Determine the (X, Y) coordinate at the center of the cell enclosing the given text.  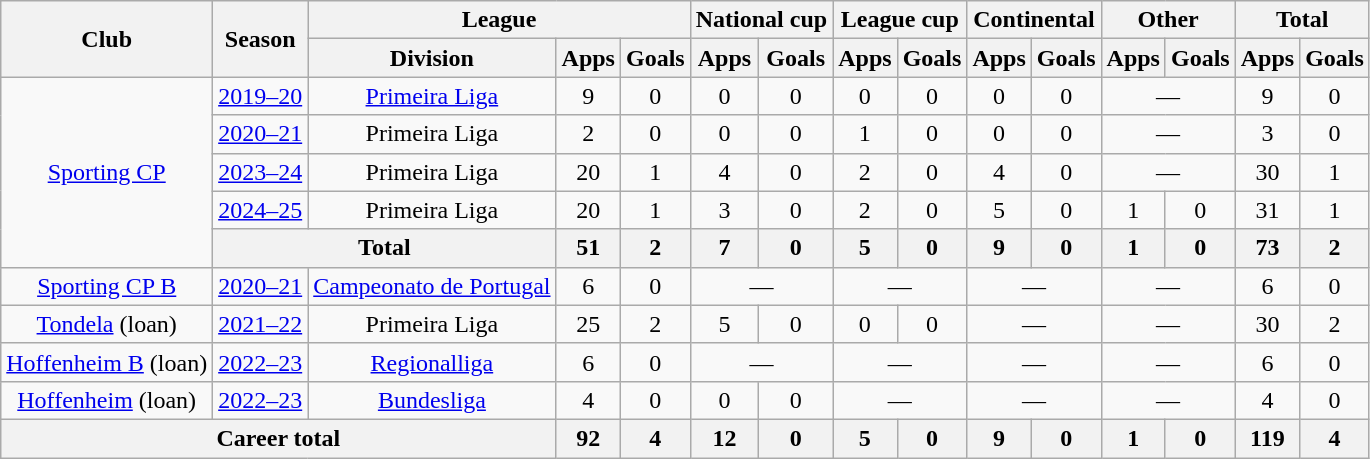
Tondela (loan) (107, 324)
51 (588, 248)
Division (432, 58)
12 (724, 438)
7 (724, 248)
2023–24 (260, 172)
Season (260, 39)
73 (1267, 248)
League (500, 20)
Club (107, 39)
Career total (278, 438)
National cup (761, 20)
Hoffenheim B (loan) (107, 362)
League cup (900, 20)
Hoffenheim (loan) (107, 400)
2021–22 (260, 324)
92 (588, 438)
Sporting CP (107, 172)
2024–25 (260, 210)
Campeonato de Portugal (432, 286)
Continental (1034, 20)
Sporting CP B (107, 286)
Other (1168, 20)
31 (1267, 210)
Bundesliga (432, 400)
2019–20 (260, 96)
Regionalliga (432, 362)
25 (588, 324)
119 (1267, 438)
